Find where the given text appears and provide that cell's center as (x, y) coordinate. 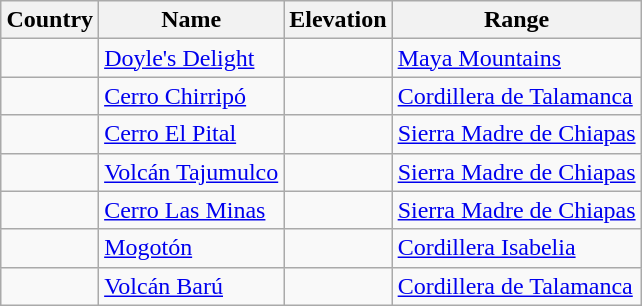
Mogotón (192, 248)
Cordillera Isabelia (516, 248)
Range (516, 20)
Volcán Barú (192, 286)
Country (50, 20)
Cerro Chirripó (192, 96)
Maya Mountains (516, 58)
Cerro Las Minas (192, 210)
Elevation (338, 20)
Cerro El Pital (192, 134)
Doyle's Delight (192, 58)
Volcán Tajumulco (192, 172)
Name (192, 20)
